From the cell containing the given text, extract its center point as (X, Y) coordinate. 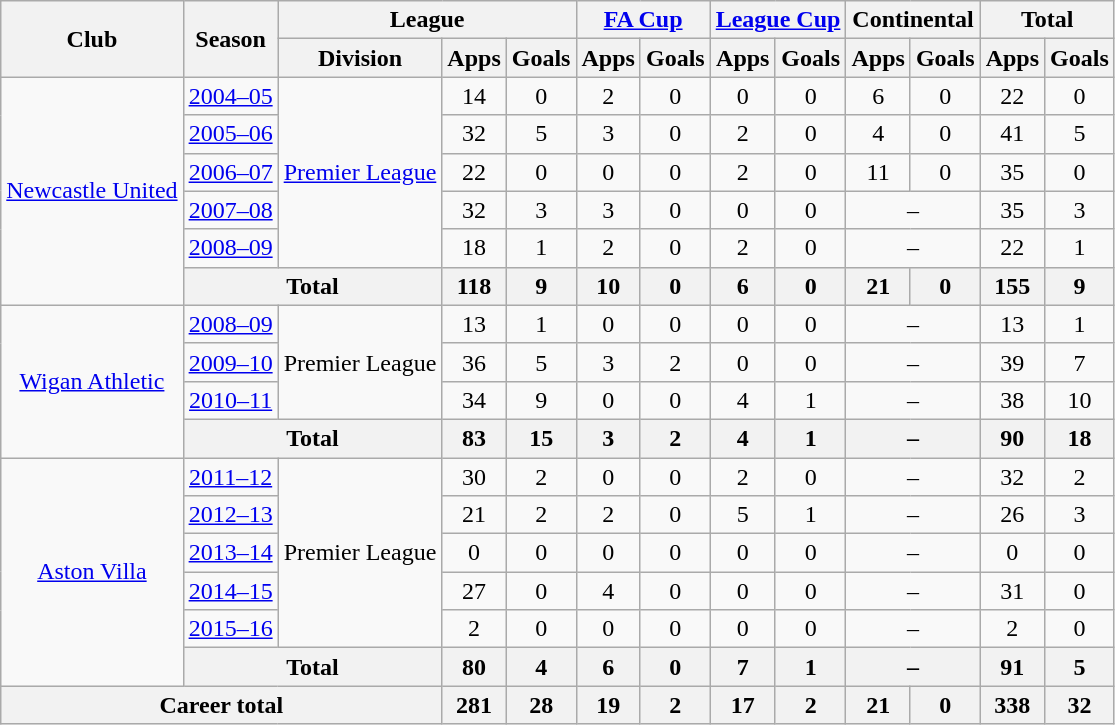
83 (474, 438)
118 (474, 286)
26 (1012, 515)
38 (1012, 400)
11 (878, 172)
2006–07 (230, 172)
2015–16 (230, 629)
2005–06 (230, 134)
Aston Villa (92, 572)
80 (474, 667)
2004–05 (230, 96)
Career total (222, 705)
91 (1012, 667)
155 (1012, 286)
Club (92, 39)
FA Cup (643, 20)
2014–15 (230, 591)
31 (1012, 591)
17 (742, 705)
League (427, 20)
2007–08 (230, 210)
Season (230, 39)
19 (608, 705)
39 (1012, 362)
34 (474, 400)
2012–13 (230, 515)
41 (1012, 134)
Division (360, 58)
14 (474, 96)
2013–14 (230, 553)
2010–11 (230, 400)
27 (474, 591)
2009–10 (230, 362)
281 (474, 705)
28 (541, 705)
36 (474, 362)
30 (474, 477)
Wigan Athletic (92, 381)
338 (1012, 705)
2011–12 (230, 477)
Continental (913, 20)
90 (1012, 438)
15 (541, 438)
League Cup (778, 20)
Newcastle United (92, 191)
